Detect which cell encompasses the target text, then output its (X, Y) center coordinate. 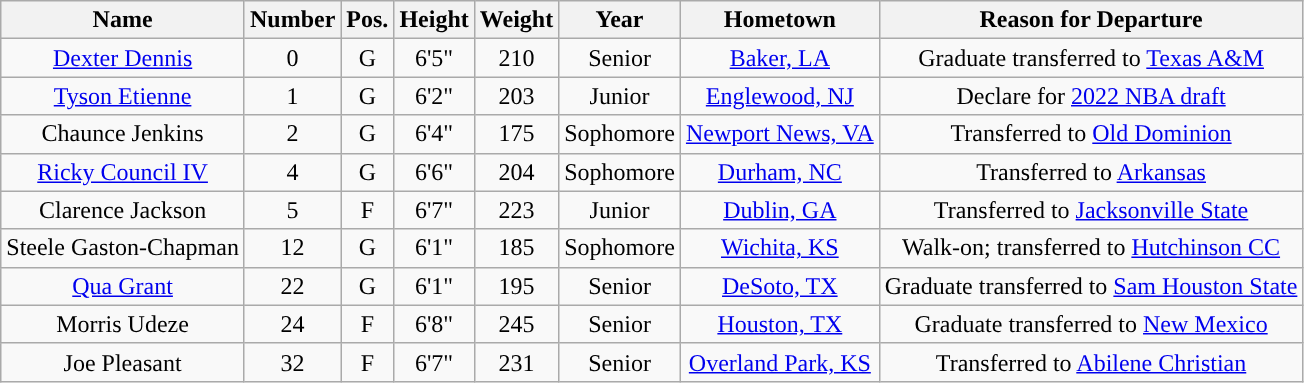
Joe Pleasant (123, 362)
Hometown (780, 20)
24 (292, 324)
6'5" (434, 58)
203 (516, 96)
231 (516, 362)
0 (292, 58)
Durham, NC (780, 172)
4 (292, 172)
Tyson Etienne (123, 96)
185 (516, 248)
12 (292, 248)
Graduate transferred to Sam Houston State (1091, 286)
Transferred to Jacksonville State (1091, 210)
6'8" (434, 324)
22 (292, 286)
Dexter Dennis (123, 58)
195 (516, 286)
DeSoto, TX (780, 286)
2 (292, 134)
Pos. (368, 20)
Name (123, 20)
210 (516, 58)
Transferred to Arkansas (1091, 172)
175 (516, 134)
Morris Udeze (123, 324)
223 (516, 210)
245 (516, 324)
Weight (516, 20)
Year (620, 20)
6'2" (434, 96)
Wichita, KS (780, 248)
Chaunce Jenkins (123, 134)
Transferred to Abilene Christian (1091, 362)
Baker, LA (780, 58)
6'6" (434, 172)
Englewood, NJ (780, 96)
6'4" (434, 134)
Clarence Jackson (123, 210)
Walk-on; transferred to Hutchinson CC (1091, 248)
5 (292, 210)
204 (516, 172)
1 (292, 96)
Graduate transferred to Texas A&M (1091, 58)
Declare for 2022 NBA draft (1091, 96)
Steele Gaston-Chapman (123, 248)
Newport News, VA (780, 134)
Reason for Departure (1091, 20)
Transferred to Old Dominion (1091, 134)
Ricky Council IV (123, 172)
Number (292, 20)
Dublin, GA (780, 210)
Graduate transferred to New Mexico (1091, 324)
Houston, TX (780, 324)
32 (292, 362)
Qua Grant (123, 286)
Height (434, 20)
Overland Park, KS (780, 362)
